Pinpoint the cell where the given text exists, returning its [x, y] midpoint coordinate. 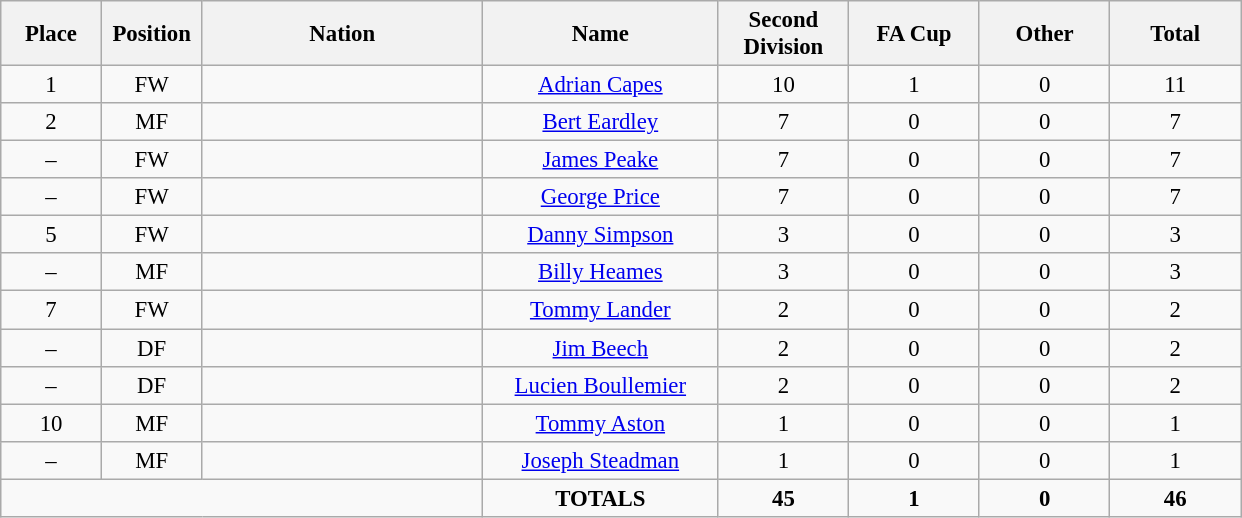
Position [152, 34]
Other [1044, 34]
TOTALS [601, 498]
Danny Simpson [601, 235]
Second Division [784, 34]
George Price [601, 197]
Joseph Steadman [601, 460]
FA Cup [914, 34]
46 [1176, 498]
Nation [342, 34]
Total [1176, 34]
Bert Eardley [601, 122]
45 [784, 498]
5 [52, 235]
James Peake [601, 160]
Lucien Boullemier [601, 385]
Tommy Lander [601, 310]
Jim Beech [601, 348]
Tommy Aston [601, 423]
Place [52, 34]
Billy Heames [601, 273]
11 [1176, 85]
Adrian Capes [601, 85]
Name [601, 34]
